Capture the cell that displays the provided text and extract its (X, Y) central coordinate. 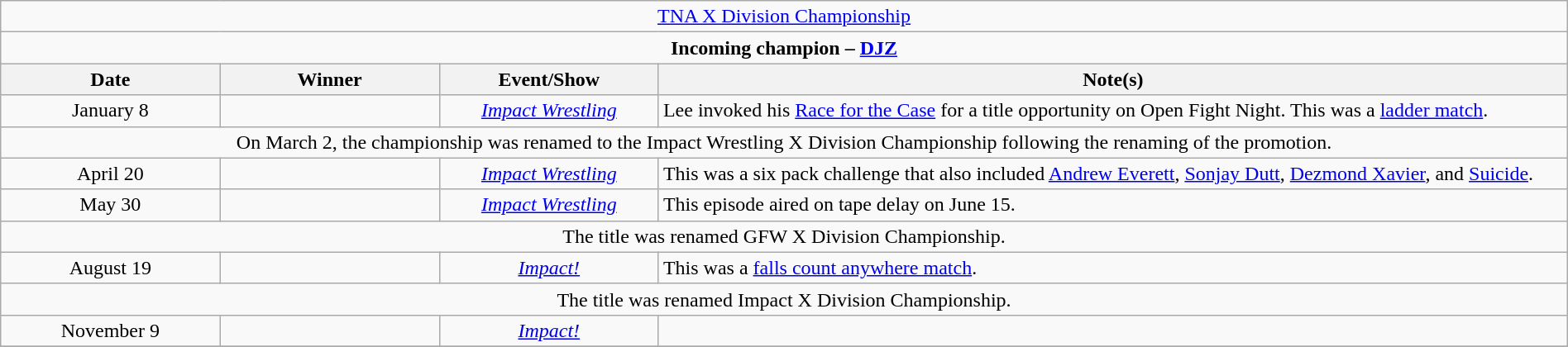
May 30 (111, 205)
Event/Show (549, 79)
This was a six pack challenge that also included Andrew Everett, Sonjay Dutt, Dezmond Xavier, and Suicide. (1113, 173)
November 9 (111, 330)
On March 2, the championship was renamed to the Impact Wrestling X Division Championship following the renaming of the promotion. (784, 142)
Lee invoked his Race for the Case for a title opportunity on Open Fight Night. This was a ladder match. (1113, 111)
This was a falls count anywhere match. (1113, 268)
The title was renamed Impact X Division Championship. (784, 299)
Date (111, 79)
Incoming champion – DJZ (784, 48)
TNA X Division Championship (784, 17)
January 8 (111, 111)
April 20 (111, 173)
Note(s) (1113, 79)
This episode aired on tape delay on June 15. (1113, 205)
The title was renamed GFW X Division Championship. (784, 236)
Winner (329, 79)
August 19 (111, 268)
